Locate the cell with the specified text and output its (x, y) center coordinate. 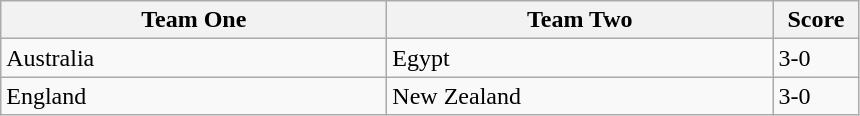
Egypt (580, 58)
Australia (194, 58)
Score (816, 20)
New Zealand (580, 96)
England (194, 96)
Team Two (580, 20)
Team One (194, 20)
